Scan for the cell matching the given text and deliver its [X, Y] coordinate at center. 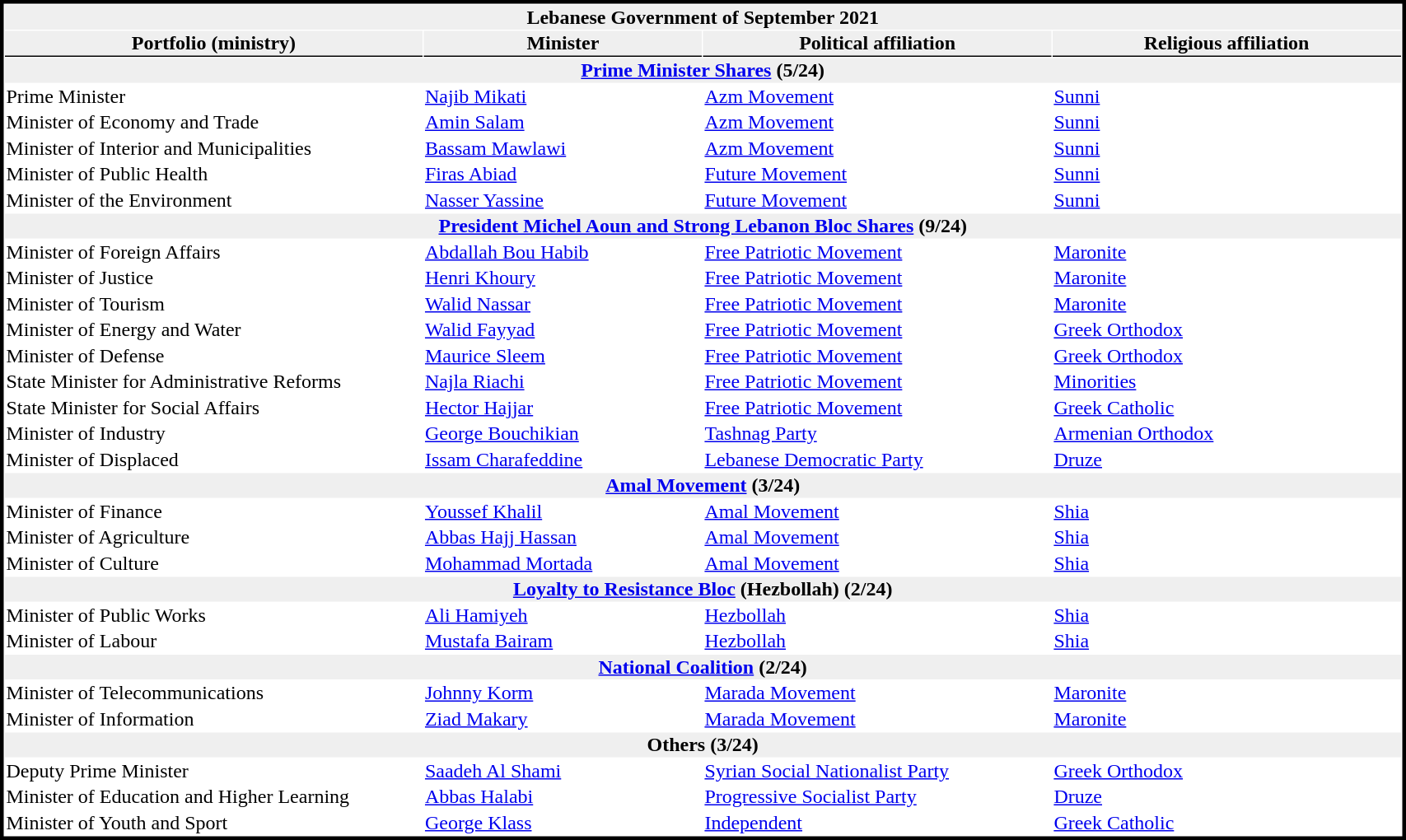
Najib Mikati [563, 96]
Minister of Tourism [214, 304]
Prime Minister [214, 96]
Minister of Agriculture [214, 538]
Lebanese Democratic Party [877, 460]
Youssef Khalil [563, 511]
Johnny Korm [563, 693]
Minister of Industry [214, 434]
Amin Salam [563, 123]
Minorities [1227, 381]
Prime Minister Shares (5/24) [703, 70]
Independent [877, 823]
Armenian Orthodox [1227, 434]
Mohammad Mortada [563, 563]
Mustafa Bairam [563, 642]
George Bouchikian [563, 434]
Others (3/24) [703, 745]
Ziad Makary [563, 719]
Firas Abiad [563, 174]
Progressive Socialist Party [877, 796]
Abbas Hajj Hassan [563, 538]
Lebanese Government of September 2021 [703, 17]
Syrian Social Nationalist Party [877, 771]
National Coalition (2/24) [703, 667]
Minister of Foreign Affairs [214, 252]
Minister of Youth and Sport [214, 823]
Minister [563, 44]
Tashnag Party [877, 434]
Loyalty to Resistance Bloc (Hezbollah) (2/24) [703, 589]
Minister of Labour [214, 642]
Minister of the Environment [214, 200]
Minister of Justice [214, 278]
Minister of Interior and Municipalities [214, 148]
Walid Nassar [563, 304]
Minister of Displaced [214, 460]
Minister of Education and Higher Learning [214, 796]
Political affiliation [877, 44]
George Klass [563, 823]
Amal Movement (3/24) [703, 485]
Walid Fayyad [563, 330]
Saadeh Al Shami [563, 771]
Minister of Finance [214, 511]
Minister of Public Health [214, 174]
Maurice Sleem [563, 356]
State Minister for Administrative Reforms [214, 381]
Minister of Information [214, 719]
Deputy Prime Minister [214, 771]
Najla Riachi [563, 381]
Minister of Energy and Water [214, 330]
State Minister for Social Affairs [214, 408]
Abbas Halabi [563, 796]
Issam Charafeddine [563, 460]
Minister of Public Works [214, 615]
Minister of Defense [214, 356]
Religious affiliation [1227, 44]
Ali Hamiyeh [563, 615]
Minister of Economy and Trade [214, 123]
Abdallah Bou Habib [563, 252]
Portfolio (ministry) [214, 44]
Hector Hajjar [563, 408]
Bassam Mawlawi [563, 148]
President Michel Aoun and Strong Lebanon Bloc Shares (9/24) [703, 226]
Henri Khoury [563, 278]
Nasser Yassine [563, 200]
Minister of Telecommunications [214, 693]
Minister of Culture [214, 563]
